Determine the (X, Y) coordinate at the center of the cell enclosing the given text.  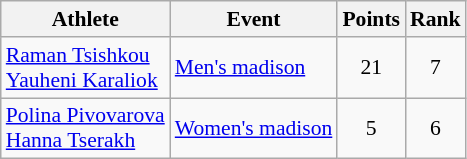
Women's madison (254, 128)
7 (436, 68)
Athlete (86, 19)
Men's madison (254, 68)
6 (436, 128)
Polina PivovarovaHanna Tserakh (86, 128)
21 (371, 68)
Event (254, 19)
Rank (436, 19)
Raman TsishkouYauheni Karaliok (86, 68)
5 (371, 128)
Points (371, 19)
